Locate the cell with the specified text and output its (X, Y) center coordinate. 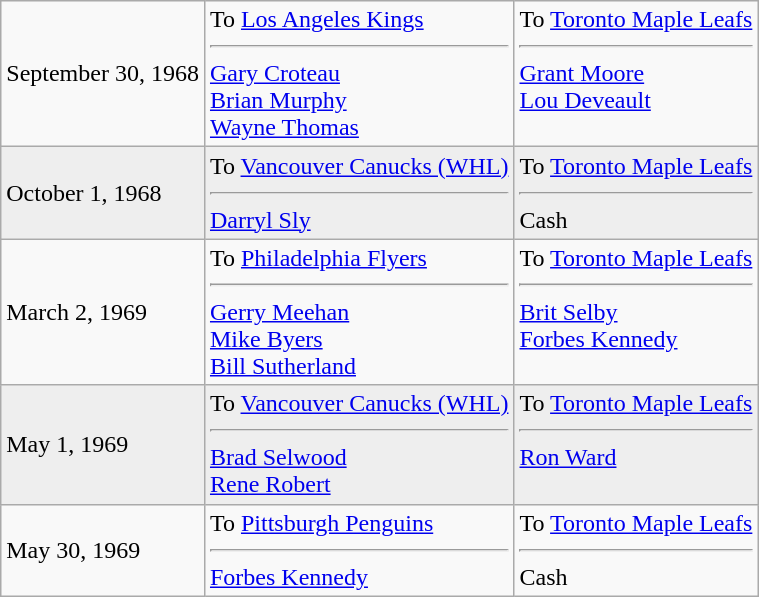
To Philadelphia FlyersGerry Meehan Mike Byers Bill Sutherland (359, 312)
May 1, 1969 (103, 444)
May 30, 1969 (103, 550)
To Toronto Maple LeafsRon Ward (636, 444)
To Toronto Maple LeafsGrant Moore Lou Deveault (636, 74)
To Pittsburgh PenguinsForbes Kennedy (359, 550)
To Vancouver Canucks (WHL)Darryl Sly (359, 193)
October 1, 1968 (103, 193)
March 2, 1969 (103, 312)
To Vancouver Canucks (WHL)Brad Selwood Rene Robert (359, 444)
September 30, 1968 (103, 74)
To Los Angeles KingsGary Croteau Brian Murphy Wayne Thomas (359, 74)
To Toronto Maple LeafsBrit Selby Forbes Kennedy (636, 312)
